Provide the (X, Y) coordinate of the cell's center where the given text is located.  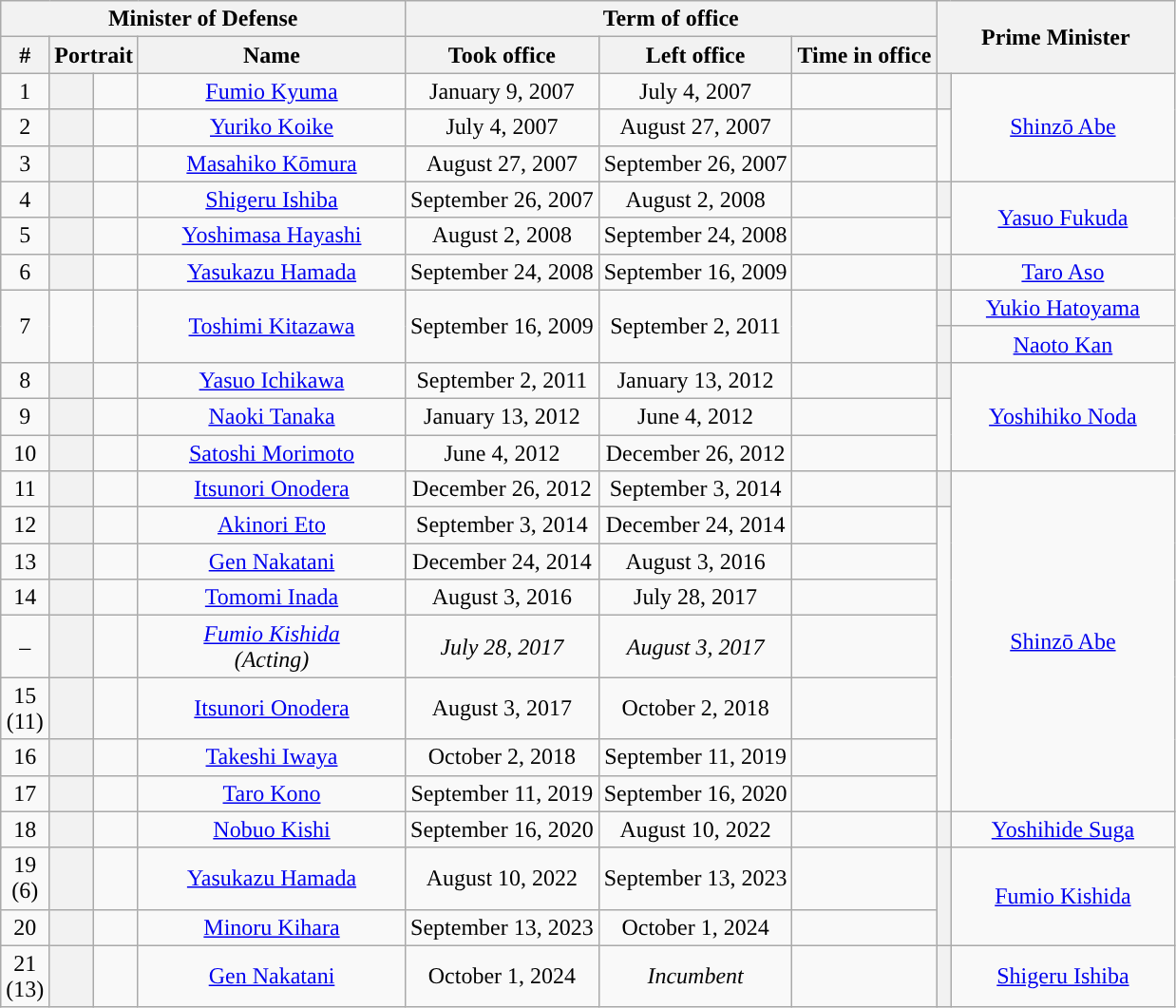
3 (25, 163)
10 (25, 453)
2 (25, 127)
11 (25, 489)
Minister of Defense (203, 19)
Portrait (94, 55)
Masahiko Kōmura (272, 163)
Yasuo Ichikawa (272, 380)
Akinori Eto (272, 525)
8 (25, 380)
7 (25, 326)
Satoshi Morimoto (272, 453)
Yoshimasa Hayashi (272, 236)
Naoki Tanaka (272, 416)
Tomomi Inada (272, 598)
Taro Aso (1063, 272)
20 (25, 927)
19(6) (25, 878)
Minoru Kihara (272, 927)
14 (25, 598)
21(13) (25, 977)
13 (25, 561)
Fumio Kishida (1063, 897)
Incumbent (695, 977)
18 (25, 829)
9 (25, 416)
16 (25, 757)
Name (272, 55)
6 (25, 272)
January 9, 2007 (503, 91)
Term of office (671, 19)
Naoto Kan (1063, 344)
– (25, 646)
Prime Minister (1056, 37)
Took office (503, 55)
Nobuo Kishi (272, 829)
Takeshi Iwaya (272, 757)
1 (25, 91)
5 (25, 236)
Fumio Kishida (Acting) (272, 646)
Taro Kono (272, 793)
Time in office (864, 55)
Fumio Kyuma (272, 91)
15(11) (25, 709)
Yasuo Fukuda (1063, 218)
Left office (695, 55)
Toshimi Kitazawa (272, 326)
Yoshihiko Noda (1063, 416)
12 (25, 525)
Yoshihide Suga (1063, 829)
Yuriko Koike (272, 127)
17 (25, 793)
Yukio Hatoyama (1063, 308)
4 (25, 200)
# (25, 55)
